Extract the (X, Y) coordinate from the center of the cell holding the provided text.  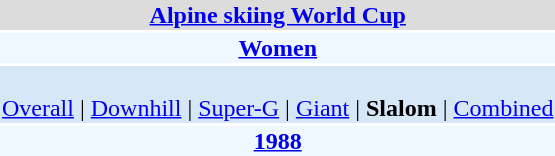
Alpine skiing World Cup (278, 15)
Overall | Downhill | Super-G | Giant | Slalom | Combined (278, 94)
Women (278, 48)
1988 (278, 141)
